Return the [X, Y] coordinate for the center point of the cell that contains the specified text.  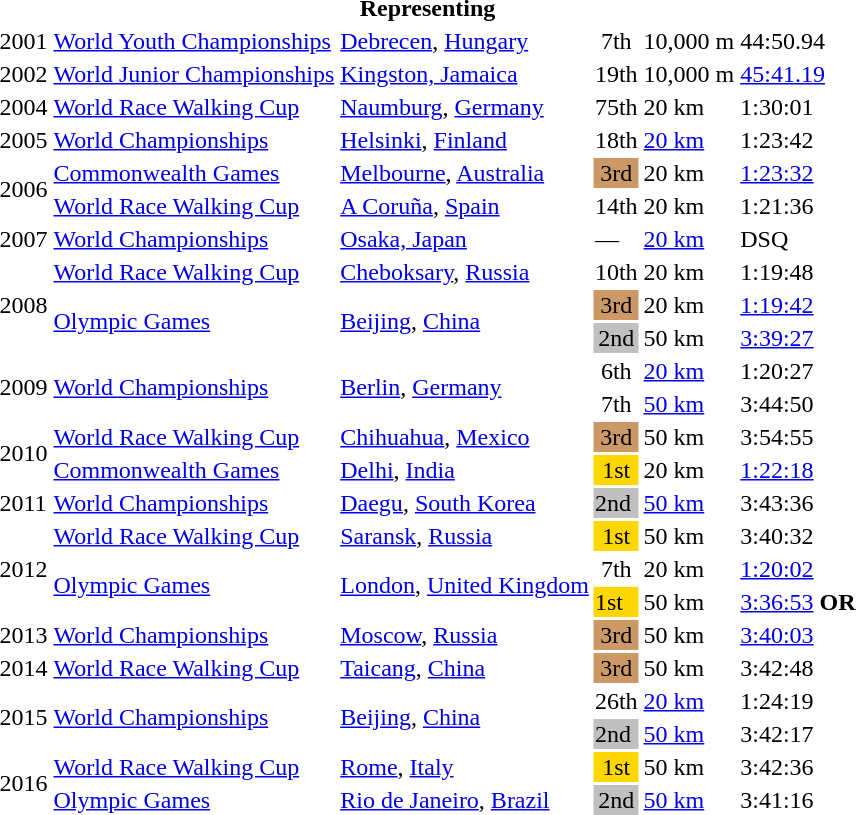
Taicang, China [465, 668]
10th [616, 272]
Saransk, Russia [465, 536]
Cheboksary, Russia [465, 272]
Helsinki, Finland [465, 140]
Naumburg, Germany [465, 107]
World Youth Championships [194, 41]
75th [616, 107]
18th [616, 140]
6th [616, 371]
— [616, 239]
Melbourne, Australia [465, 173]
London, United Kingdom [465, 586]
Kingston, Jamaica [465, 74]
19th [616, 74]
Osaka, Japan [465, 239]
Rio de Janeiro, Brazil [465, 800]
Delhi, India [465, 470]
Moscow, Russia [465, 635]
26th [616, 701]
World Junior Championships [194, 74]
A Coruña, Spain [465, 206]
Debrecen, Hungary [465, 41]
Daegu, South Korea [465, 503]
14th [616, 206]
Chihuahua, Mexico [465, 437]
Berlin, Germany [465, 388]
Rome, Italy [465, 767]
